Output the (X, Y) coordinate of the center of the cell containing the given text.  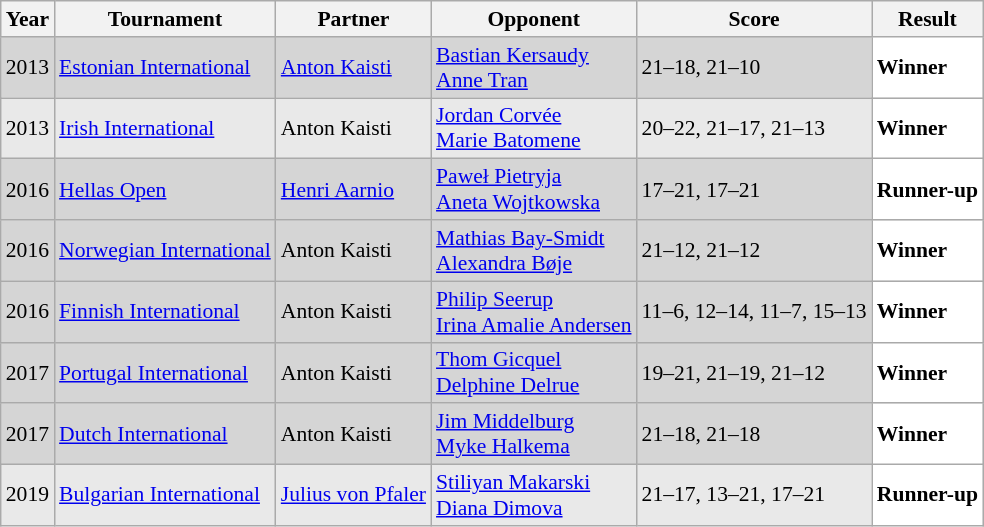
Result (928, 19)
21–17, 13–21, 17–21 (754, 496)
21–12, 21–12 (754, 250)
Norwegian International (165, 250)
Year (28, 19)
Portugal International (165, 372)
Thom Gicquel Delphine Delrue (534, 372)
Henri Aarnio (354, 190)
Hellas Open (165, 190)
Dutch International (165, 434)
Jordan Corvée Marie Batomene (534, 128)
Bastian Kersaudy Anne Tran (534, 68)
17–21, 17–21 (754, 190)
Stiliyan Makarski Diana Dimova (534, 496)
Jim Middelburg Myke Halkema (534, 434)
21–18, 21–18 (754, 434)
Partner (354, 19)
Paweł Pietryja Aneta Wojtkowska (534, 190)
Finnish International (165, 312)
2019 (28, 496)
19–21, 21–19, 21–12 (754, 372)
Estonian International (165, 68)
20–22, 21–17, 21–13 (754, 128)
Julius von Pfaler (354, 496)
Irish International (165, 128)
11–6, 12–14, 11–7, 15–13 (754, 312)
Mathias Bay-Smidt Alexandra Bøje (534, 250)
Tournament (165, 19)
Score (754, 19)
Opponent (534, 19)
Philip Seerup Irina Amalie Andersen (534, 312)
Bulgarian International (165, 496)
21–18, 21–10 (754, 68)
